Pinpoint the cell where the given text exists, returning its (X, Y) midpoint coordinate. 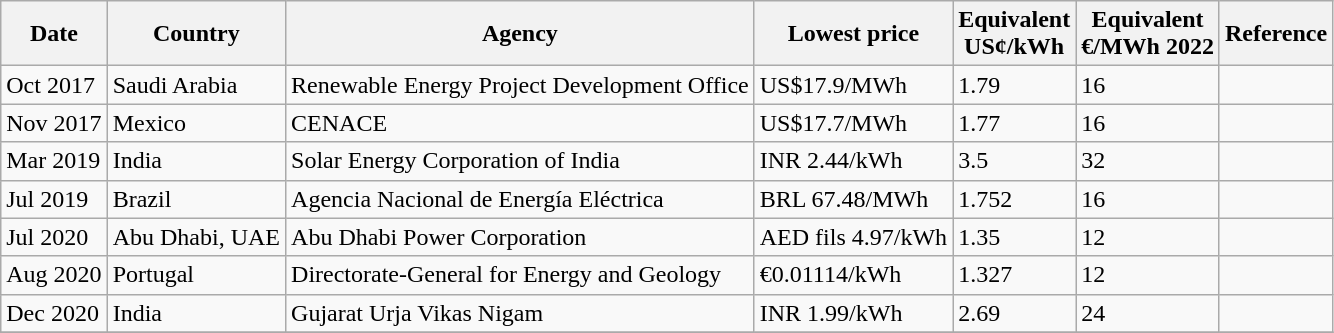
Date (54, 34)
Brazil (196, 199)
Equivalent€/MWh 2022 (1148, 34)
Nov 2017 (54, 123)
24 (1148, 313)
1.752 (1014, 199)
Mar 2019 (54, 161)
Country (196, 34)
Reference (1276, 34)
Oct 2017 (54, 85)
US$17.9/MWh (853, 85)
Renewable Energy Project Development Office (520, 85)
US$17.7/MWh (853, 123)
Jul 2020 (54, 237)
1.327 (1014, 275)
Abu Dhabi Power Corporation (520, 237)
1.77 (1014, 123)
Portugal (196, 275)
Agency (520, 34)
EquivalentUS¢/kWh (1014, 34)
AED fils 4.97/kWh (853, 237)
BRL 67.48/MWh (853, 199)
Dec 2020 (54, 313)
Mexico (196, 123)
€0.01114/kWh (853, 275)
CENACE (520, 123)
1.79 (1014, 85)
Jul 2019 (54, 199)
Abu Dhabi, UAE (196, 237)
Lowest price (853, 34)
3.5 (1014, 161)
Gujarat Urja Vikas Nigam (520, 313)
32 (1148, 161)
INR 1.99/kWh (853, 313)
Solar Energy Corporation of India (520, 161)
2.69 (1014, 313)
Aug 2020 (54, 275)
Saudi Arabia (196, 85)
Directorate-General for Energy and Geology (520, 275)
Agencia Nacional de Energía Eléctrica (520, 199)
INR 2.44/kWh (853, 161)
1.35 (1014, 237)
